Identify which cell holds the provided text, then report its [x, y] central coordinate. 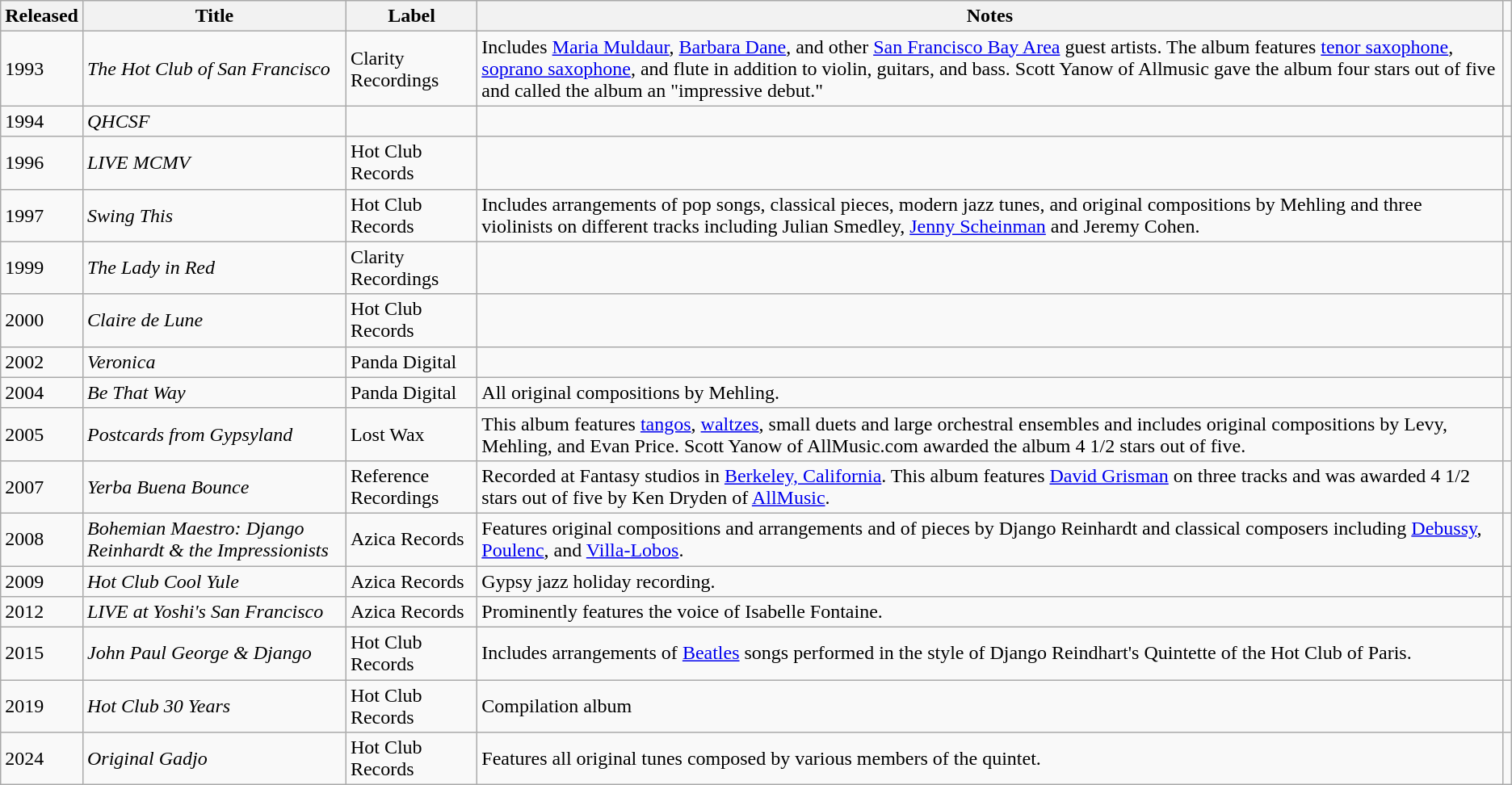
Be That Way [214, 392]
Postcards from Gypsyland [214, 434]
Bohemian Maestro: Django Reinhardt & the Impressionists [214, 539]
2012 [42, 612]
Lost Wax [411, 434]
Label [411, 16]
2015 [42, 654]
Hot Club 30 Years [214, 706]
Released [42, 16]
Original Gadjo [214, 759]
QHCSF [214, 121]
The Hot Club of San Francisco [214, 69]
Features all original tunes composed by various members of the quintet. [990, 759]
2007 [42, 486]
Includes arrangements of Beatles songs performed in the style of Django Reindhart's Quintette of the Hot Club of Paris. [990, 654]
2009 [42, 581]
Notes [990, 16]
1997 [42, 215]
Gypsy jazz holiday recording. [990, 581]
1994 [42, 121]
LIVE MCMV [214, 163]
Prominently features the voice of Isabelle Fontaine. [990, 612]
2004 [42, 392]
Reference Recordings [411, 486]
2002 [42, 362]
Hot Club Cool Yule [214, 581]
Claire de Lune [214, 320]
Veronica [214, 362]
The Lady in Red [214, 268]
2005 [42, 434]
2000 [42, 320]
1999 [42, 268]
All original compositions by Mehling. [990, 392]
LIVE at Yoshi's San Francisco [214, 612]
Compilation album [990, 706]
Title [214, 16]
Swing This [214, 215]
2024 [42, 759]
Yerba Buena Bounce [214, 486]
2008 [42, 539]
John Paul George & Django [214, 654]
1993 [42, 69]
1996 [42, 163]
2019 [42, 706]
